Return (x, y) of the center of cell containing provided text 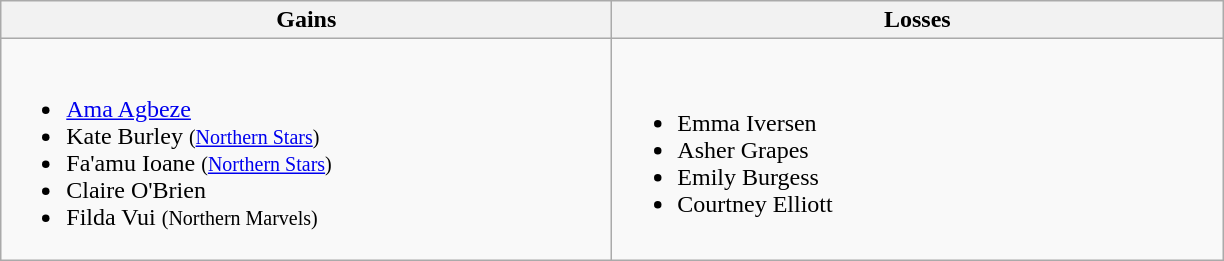
Gains (306, 20)
Emma IversenAsher GrapesEmily BurgessCourtney Elliott (918, 150)
Ama AgbezeKate Burley (Northern Stars)Fa'amu Ioane (Northern Stars)Claire O'BrienFilda Vui (Northern Marvels) (306, 150)
Losses (918, 20)
